Pinpoint the cell where the given text exists, returning its (x, y) midpoint coordinate. 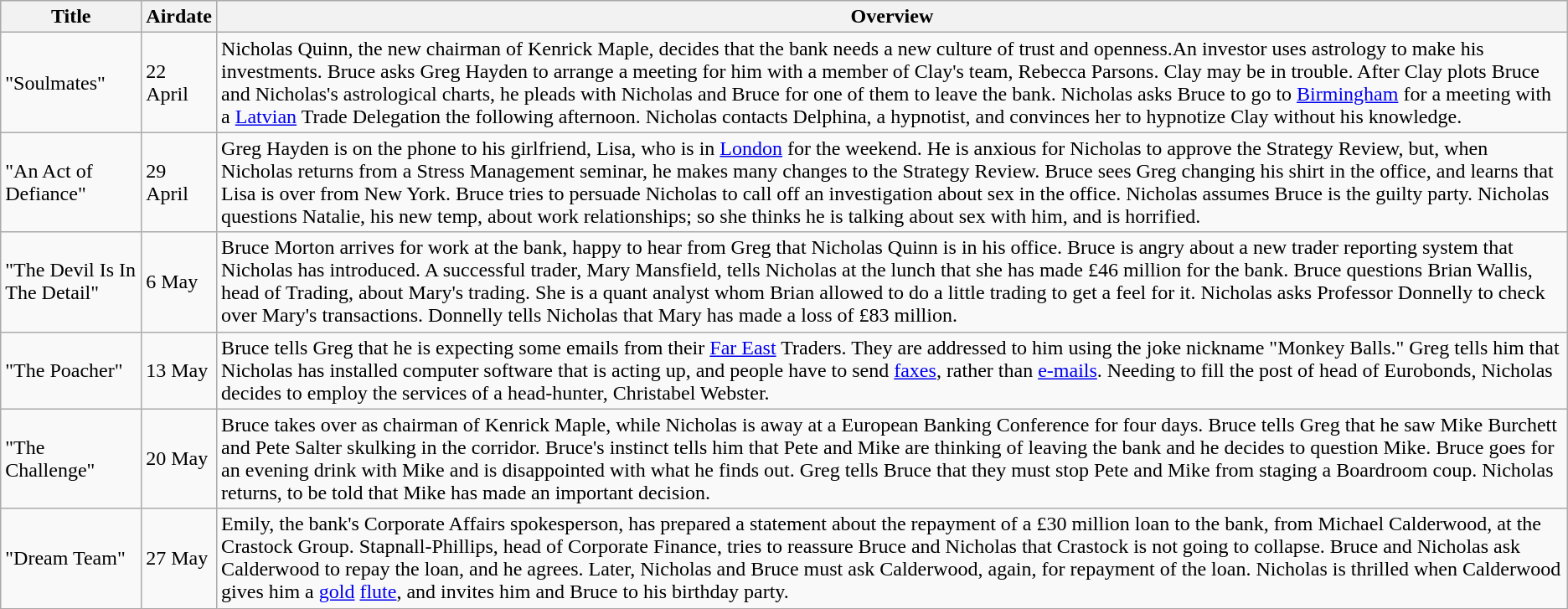
"An Act of Defiance" (71, 183)
22 April (179, 82)
20 May (179, 459)
Overview (893, 17)
"The Devil Is In The Detail" (71, 281)
27 May (179, 558)
"The Poacher" (71, 370)
Title (71, 17)
13 May (179, 370)
"Soulmates" (71, 82)
Airdate (179, 17)
"The Challenge" (71, 459)
29 April (179, 183)
"Dream Team" (71, 558)
6 May (179, 281)
